Pinpoint the cell where the given text exists, returning its (x, y) midpoint coordinate. 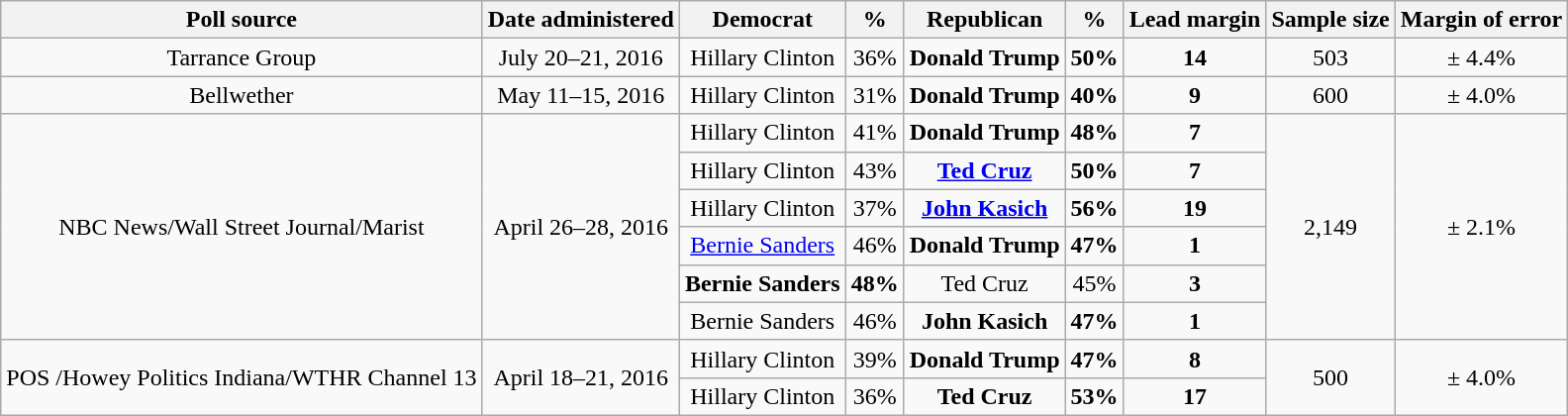
April 18–21, 2016 (580, 377)
Lead margin (1195, 20)
14 (1195, 57)
May 11–15, 2016 (580, 95)
19 (1195, 208)
39% (875, 359)
40% (1095, 95)
43% (875, 170)
53% (1095, 396)
8 (1195, 359)
NBC News/Wall Street Journal/Marist (242, 227)
Date administered (580, 20)
600 (1330, 95)
31% (875, 95)
56% (1095, 208)
9 (1195, 95)
503 (1330, 57)
Tarrance Group (242, 57)
± 2.1% (1481, 227)
17 (1195, 396)
Poll source (242, 20)
± 4.4% (1481, 57)
July 20–21, 2016 (580, 57)
41% (875, 133)
Bellwether (242, 95)
2,149 (1330, 227)
Republican (984, 20)
April 26–28, 2016 (580, 227)
Democrat (762, 20)
Margin of error (1481, 20)
POS /Howey Politics Indiana/WTHR Channel 13 (242, 377)
37% (875, 208)
3 (1195, 283)
500 (1330, 377)
Sample size (1330, 20)
45% (1095, 283)
